Pinpoint the cell where the given text exists, returning its (x, y) midpoint coordinate. 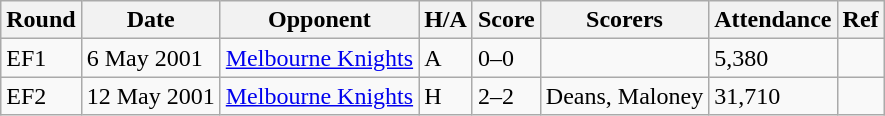
H/A (446, 20)
Opponent (319, 20)
Deans, Maloney (624, 96)
Attendance (773, 20)
Scorers (624, 20)
Score (506, 20)
EF2 (41, 96)
H (446, 96)
Ref (860, 20)
Round (41, 20)
Date (150, 20)
EF1 (41, 58)
A (446, 58)
2–2 (506, 96)
31,710 (773, 96)
12 May 2001 (150, 96)
0–0 (506, 58)
6 May 2001 (150, 58)
5,380 (773, 58)
